Search for the cell housing the specified text and yield its [x, y] center coordinate. 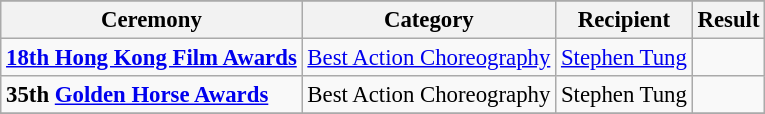
35th Golden Horse Awards [152, 95]
Result [728, 20]
Recipient [624, 20]
Ceremony [152, 20]
Category [429, 20]
18th Hong Kong Film Awards [152, 58]
